Identify which cell holds the provided text, then report its [X, Y] central coordinate. 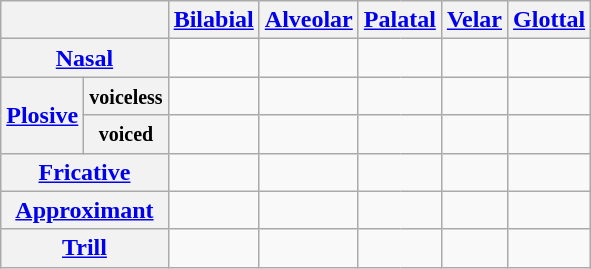
Trill [84, 248]
Nasal [84, 58]
Fricative [84, 172]
Palatal [400, 20]
Approximant [84, 210]
Glottal [550, 20]
Plosive [42, 115]
voiced [126, 134]
Alveolar [308, 20]
Bilabial [214, 20]
Velar [474, 20]
voiceless [126, 96]
